Detect which cell encompasses the target text, then output its (X, Y) center coordinate. 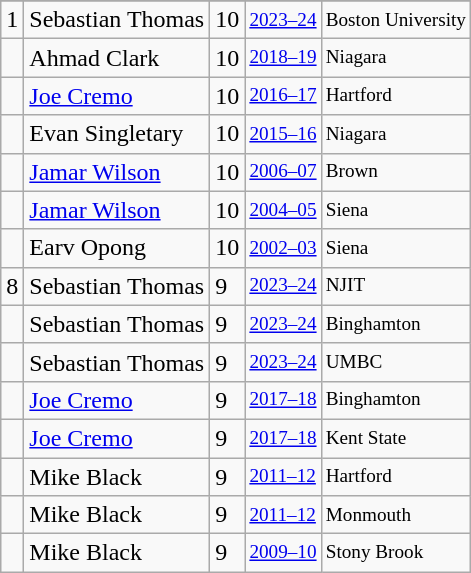
2016–17 (283, 96)
Ahmad Clark (117, 58)
8 (12, 286)
Monmouth (396, 515)
NJIT (396, 286)
Evan Singletary (117, 134)
Brown (396, 172)
2002–03 (283, 248)
2018–19 (283, 58)
2004–05 (283, 210)
Kent State (396, 438)
2006–07 (283, 172)
Earv Opong (117, 248)
1 (12, 20)
Boston University (396, 20)
2015–16 (283, 134)
2009–10 (283, 553)
UMBC (396, 362)
Stony Brook (396, 553)
